Identify which cell holds the provided text, then report its (x, y) central coordinate. 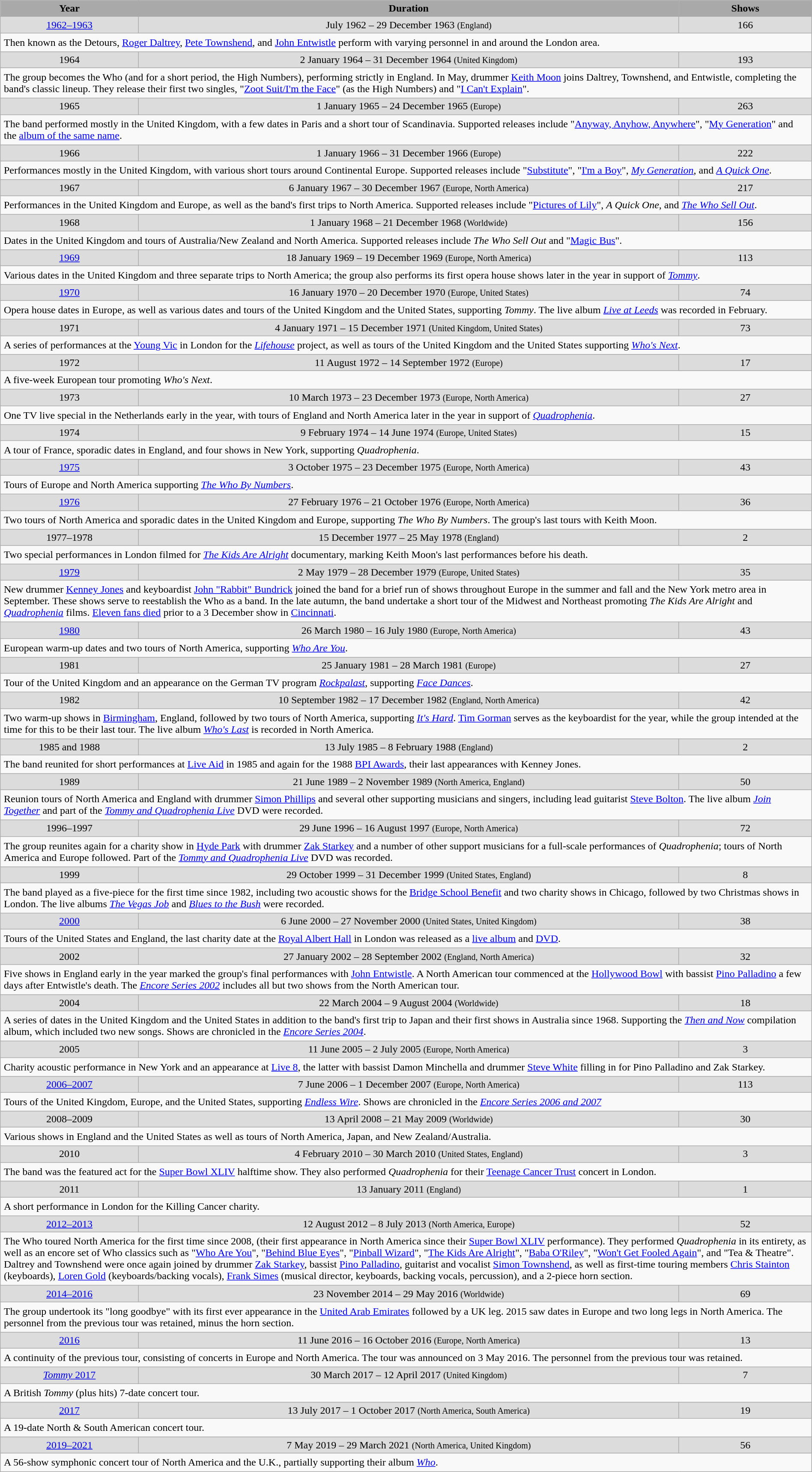
22 March 2004 – 9 August 2004 (Worldwide) (409, 1003)
1996–1997 (69, 828)
1962–1963 (69, 25)
38 (745, 921)
2000 (69, 921)
Duration (409, 9)
11 June 2005 – 2 July 2005 (Europe, North America) (409, 1049)
2014–2016 (69, 1294)
A 56-show symphonic concert tour of North America and the U.K., partially supporting their album Who. (406, 1463)
10 September 1982 – 17 December 1982 (England, North America) (409, 700)
2010 (69, 1154)
A tour of France, sporadic dates in England, and four shows in New York, supporting Quadrophenia. (406, 450)
217 (745, 188)
2004 (69, 1003)
Tours of the United Kingdom, Europe, and the United States, supporting Endless Wire. Shows are chronicled in the Encore Series 2006 and 2007 (406, 1102)
2 May 1979 – 28 December 1979 (Europe, United States) (409, 572)
156 (745, 223)
72 (745, 828)
29 October 1999 – 31 December 1999 (United States, England) (409, 875)
A British Tommy (plus hits) 7-date concert tour. (406, 1393)
69 (745, 1294)
1982 (69, 700)
32 (745, 956)
Tour of the United Kingdom and an appearance on the German TV program Rockpalast, supporting Face Dances. (406, 683)
12 August 2012 – 8 July 2013 (North America, Europe) (409, 1224)
29 June 1996 – 16 August 1997 (Europe, North America) (409, 828)
11 August 1972 – 14 September 1972 (Europe) (409, 363)
Two special performances in London filmed for The Kids Are Alright documentary, marking Keith Moon's last performances before his death. (406, 555)
1977–1978 (69, 537)
2005 (69, 1049)
4 January 1971 – 15 December 1971 (United Kingdom, United States) (409, 327)
35 (745, 572)
1 (745, 1189)
7 (745, 1375)
Tours of Europe and North America supporting The Who By Numbers. (406, 485)
1976 (69, 502)
2016 (69, 1340)
18 (745, 1003)
1999 (69, 875)
A 19-date North & South American concert tour. (406, 1428)
Tommy 2017 (69, 1375)
13 (745, 1340)
8 (745, 875)
193 (745, 60)
1 January 1968 – 21 December 1968 (Worldwide) (409, 223)
13 July 1985 – 8 February 1988 (England) (409, 747)
56 (745, 1445)
17 (745, 363)
European warm-up dates and two tours of North America, supporting Who Are You. (406, 648)
2006–2007 (69, 1084)
23 November 2014 – 29 May 2016 (Worldwide) (409, 1294)
1969 (69, 258)
222 (745, 153)
16 January 1970 – 20 December 1970 (Europe, United States) (409, 293)
15 December 1977 – 25 May 1978 (England) (409, 537)
1979 (69, 572)
1 January 1966 – 31 December 1966 (Europe) (409, 153)
1971 (69, 327)
27 February 1976 – 21 October 1976 (Europe, North America) (409, 502)
27 January 2002 – 28 September 2002 (England, North America) (409, 956)
One TV live special in the Netherlands early in the year, with tours of England and North America later in the year in support of Quadrophenia. (406, 415)
Various shows in England and the United States as well as tours of North America, Japan, and New Zealand/Australia. (406, 1137)
6 January 1967 – 30 December 1967 (Europe, North America) (409, 188)
19 (745, 1410)
11 June 2016 – 16 October 2016 (Europe, North America) (409, 1340)
10 March 1973 – 23 December 1973 (Europe, North America) (409, 397)
3 October 1975 – 23 December 1975 (Europe, North America) (409, 468)
1965 (69, 106)
6 June 2000 – 27 November 2000 (United States, United Kingdom) (409, 921)
9 February 1974 – 14 June 1974 (Europe, United States) (409, 432)
Tours of the United States and England, the last charity date at the Royal Albert Hall in London was released as a live album and DVD. (406, 939)
2011 (69, 1189)
The band reunited for short performances at Live Aid in 1985 and again for the 1988 BPI Awards, their last appearances with Kenney Jones. (406, 764)
1975 (69, 468)
15 (745, 432)
1974 (69, 432)
1972 (69, 363)
166 (745, 25)
1985 and 1988 (69, 747)
13 January 2011 (England) (409, 1189)
July 1962 – 29 December 1963 (England) (409, 25)
42 (745, 700)
7 May 2019 – 29 March 2021 (North America, United Kingdom) (409, 1445)
2 January 1964 – 31 December 1964 (United Kingdom) (409, 60)
1989 (69, 782)
1973 (69, 397)
1981 (69, 665)
13 April 2008 – 21 May 2009 (Worldwide) (409, 1119)
74 (745, 293)
7 June 2006 – 1 December 2007 (Europe, North America) (409, 1084)
25 January 1981 – 28 March 1981 (Europe) (409, 665)
Shows (745, 9)
13 July 2017 – 1 October 2017 (North America, South America) (409, 1410)
4 February 2010 – 30 March 2010 (United States, England) (409, 1154)
1964 (69, 60)
2019–2021 (69, 1445)
2017 (69, 1410)
30 March 2017 – 12 April 2017 (United Kingdom) (409, 1375)
1967 (69, 188)
26 March 1980 – 16 July 1980 (Europe, North America) (409, 630)
Then known as the Detours, Roger Daltrey, Pete Townshend, and John Entwistle perform with varying personnel in and around the London area. (406, 42)
30 (745, 1119)
2002 (69, 956)
1966 (69, 153)
Year (69, 9)
1970 (69, 293)
1 January 1965 – 24 December 1965 (Europe) (409, 106)
36 (745, 502)
52 (745, 1224)
263 (745, 106)
A five-week European tour promoting Who's Next. (406, 380)
2012–2013 (69, 1224)
73 (745, 327)
Dates in the United Kingdom and tours of Australia/New Zealand and North America. Supported releases include The Who Sell Out and "Magic Bus". (406, 240)
18 January 1969 – 19 December 1969 (Europe, North America) (409, 258)
1968 (69, 223)
1980 (69, 630)
A short performance in London for the Killing Cancer charity. (406, 1207)
21 June 1989 – 2 November 1989 (North America, England) (409, 782)
50 (745, 782)
2008–2009 (69, 1119)
